From the cell containing the given text, extract its center point as [x, y] coordinate. 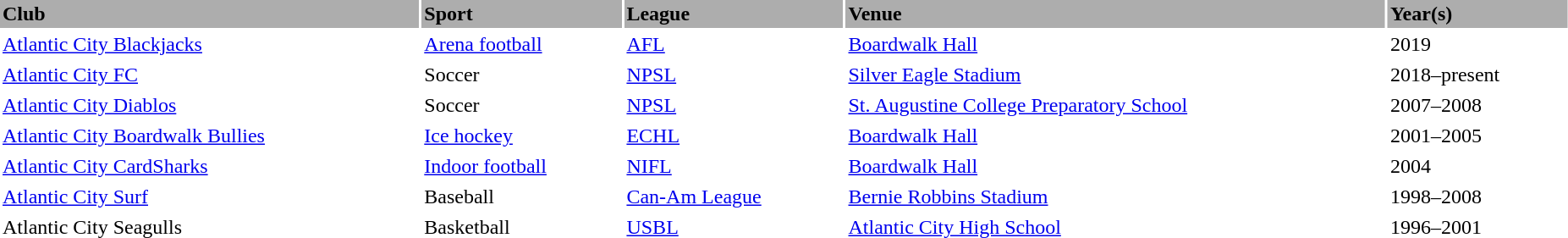
Can-Am League [733, 196]
Bernie Robbins Stadium [1115, 196]
Atlantic City Surf [210, 196]
Atlantic City FC [210, 75]
Atlantic City Blackjacks [210, 44]
2007–2008 [1477, 105]
Venue [1115, 14]
Ice hockey [521, 136]
2004 [1477, 166]
2019 [1477, 44]
NIFL [733, 166]
2001–2005 [1477, 136]
St. Augustine College Preparatory School [1115, 105]
Silver Eagle Stadium [1115, 75]
AFL [733, 44]
Sport [521, 14]
Baseball [521, 196]
Atlantic City Boardwalk Bullies [210, 136]
Atlantic City Diablos [210, 105]
1998–2008 [1477, 196]
ECHL [733, 136]
Arena football [521, 44]
Club [210, 14]
Year(s) [1477, 14]
Atlantic City CardSharks [210, 166]
League [733, 14]
Indoor football [521, 166]
2018–present [1477, 75]
